Detect which cell encompasses the target text, then output its [X, Y] center coordinate. 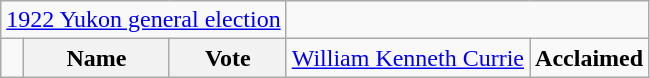
1922 Yukon general election [144, 20]
Acclaimed [590, 58]
William Kenneth Currie [408, 58]
Name [96, 58]
Vote [228, 58]
